Return the (x, y) coordinate for the center point of the cell that contains the specified text.  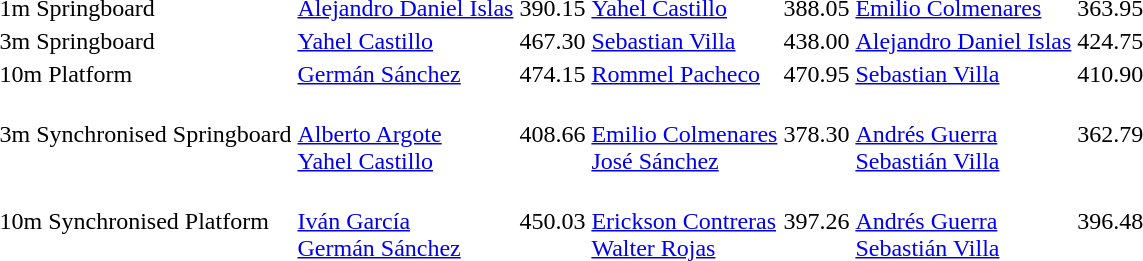
408.66 (552, 134)
Alberto ArgoteYahel Castillo (406, 134)
Rommel Pacheco (684, 74)
438.00 (816, 41)
474.15 (552, 74)
Andrés GuerraSebastián Villa (964, 134)
Germán Sánchez (406, 74)
378.30 (816, 134)
467.30 (552, 41)
470.95 (816, 74)
Alejandro Daniel Islas (964, 41)
Emilio ColmenaresJosé Sánchez (684, 134)
Yahel Castillo (406, 41)
